Find where the given text appears and provide that cell's center as [X, Y] coordinate. 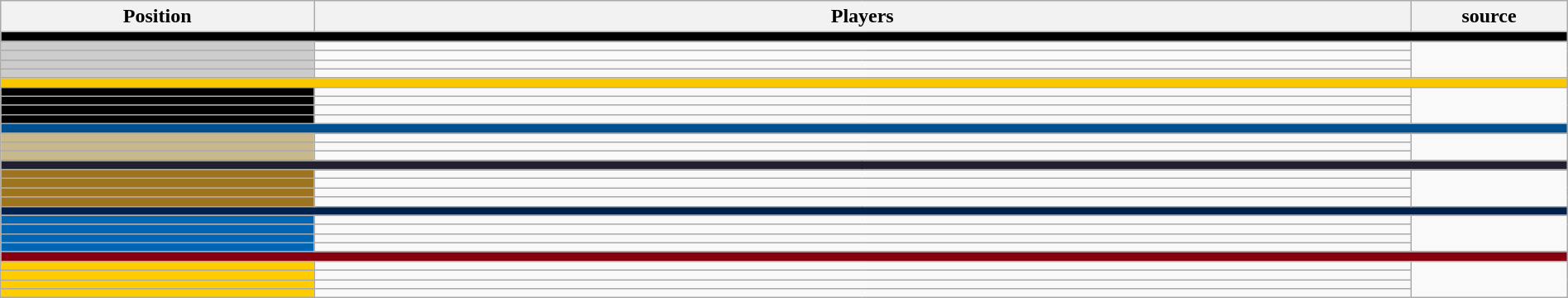
source [1489, 17]
Players [863, 17]
Position [157, 17]
